For the text-containing cell, return its midpoint in [x, y] coordinate format. 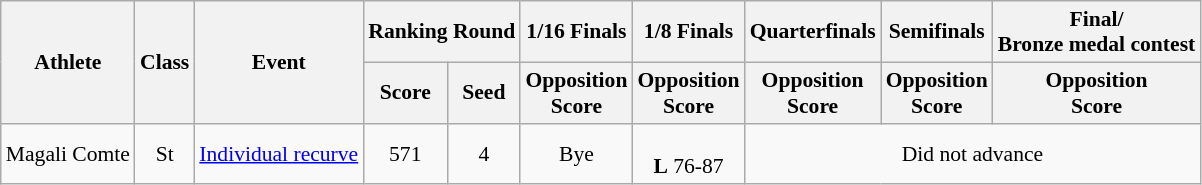
Ranking Round [442, 32]
Quarterfinals [813, 32]
Did not advance [973, 154]
Event [278, 62]
Individual recurve [278, 154]
L 76-87 [688, 154]
1/8 Finals [688, 32]
Final/Bronze medal contest [1097, 32]
1/16 Finals [576, 32]
Score [405, 92]
Athlete [68, 62]
Semifinals [937, 32]
Magali Comte [68, 154]
4 [484, 154]
Seed [484, 92]
Class [164, 62]
St [164, 154]
571 [405, 154]
Bye [576, 154]
